Provide the [x, y] coordinate of the cell's center where the given text is located.  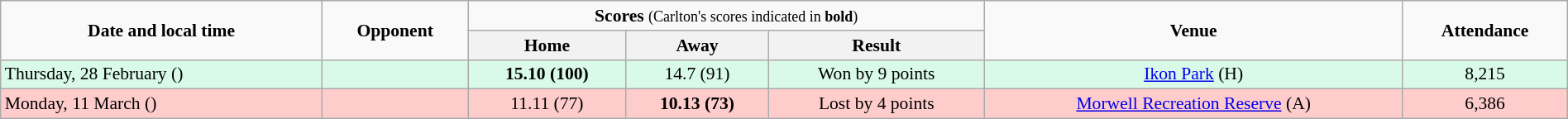
Venue [1193, 30]
Opponent [395, 30]
11.11 (77) [547, 104]
Home [547, 45]
Ikon Park (H) [1193, 74]
6,386 [1485, 104]
Date and local time [162, 30]
Won by 9 points [877, 74]
Away [697, 45]
Thursday, 28 February () [162, 74]
Morwell Recreation Reserve (A) [1193, 104]
10.13 (73) [697, 104]
15.10 (100) [547, 74]
Attendance [1485, 30]
Result [877, 45]
14.7 (91) [697, 74]
8,215 [1485, 74]
Monday, 11 March () [162, 104]
Scores (Carlton's scores indicated in bold) [726, 16]
Lost by 4 points [877, 104]
